Locate the cell with the specified text and output its [X, Y] center coordinate. 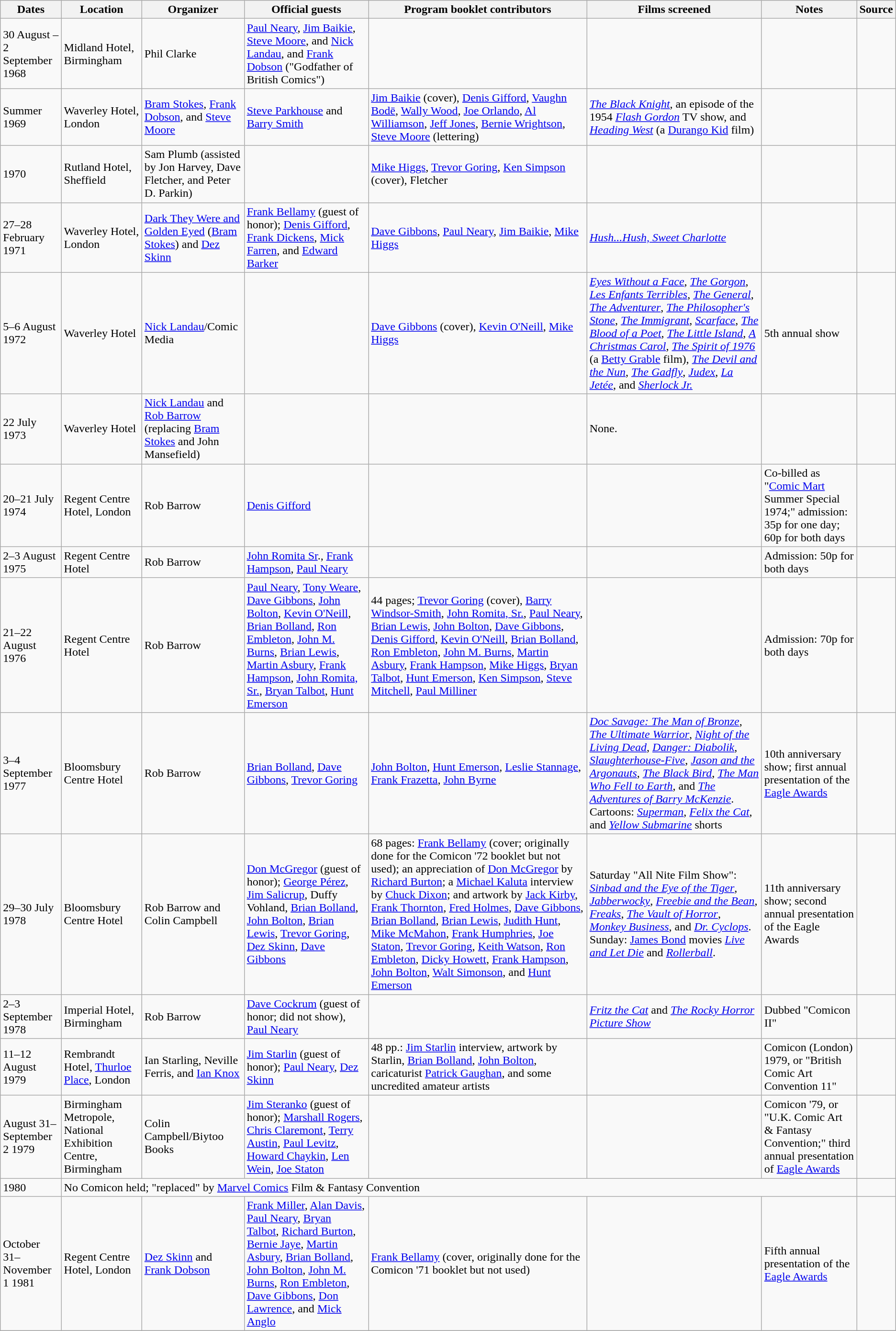
Paul Neary, Jim Baikie, Steve Moore, and Nick Landau, and Frank Dobson ("Godfather of British Comics") [306, 54]
Frank Bellamy (guest of honor); Denis Gifford, Frank Dickens, Mick Farren, and Edward Barker [306, 237]
Ian Starling, Neville Ferris, and Ian Knox [193, 1067]
Nick Landau/Comic Media [193, 333]
Sam Plumb (assisted by Jon Harvey, Dave Fletcher, and Peter D. Parkin) [193, 174]
Rutland Hotel, Sheffield [101, 174]
Dark They Were and Golden Eyed (Bram Stokes) and Dez Skinn [193, 237]
20–21 July 1974 [31, 505]
Denis Gifford [306, 505]
Rob Barrow and Colin Campbell [193, 914]
Dez Skinn and Frank Dobson [193, 1264]
Admission: 70p for both days [809, 645]
2–3 September 1978 [31, 1017]
Nick Landau and Rob Barrow(replacing Bram Stokes and John Mansefield) [193, 429]
30 August – 2 September 1968 [31, 54]
No Comicon held; "replaced" by Marvel Comics Film & Fantasy Convention [459, 1187]
Bram Stokes, Frank Dobson, and Steve Moore [193, 117]
5–6 August 1972 [31, 333]
Official guests [306, 10]
Dates [31, 10]
Dubbed "Comicon II" [809, 1017]
Colin Campbell/Biytoo Books [193, 1137]
29–30 July 1978 [31, 914]
Organizer [193, 10]
Mike Higgs, Trevor Goring, Ken Simpson (cover), Fletcher [478, 174]
Frank Bellamy (cover, originally done for the Comicon '71 booklet but not used) [478, 1264]
Hush...Hush, Sweet Charlotte [674, 237]
Comicon (London) 1979, or "British Comic Art Convention 11" [809, 1067]
John Bolton, Hunt Emerson, Leslie Stannage, Frank Frazetta, John Byrne [478, 773]
John Romita Sr., Frank Hampson, Paul Neary [306, 562]
27–28 February 1971 [31, 237]
August 31–September 2 1979 [31, 1137]
Brian Bolland, Dave Gibbons, Trevor Goring [306, 773]
None. [674, 429]
Admission: 50p for both days [809, 562]
1970 [31, 174]
Rembrandt Hotel, Thurloe Place, London [101, 1067]
Birmingham Metropole, National Exhibition Centre, Birmingham [101, 1137]
Program booklet contributors [478, 10]
2–3 August 1975 [31, 562]
Jim Starlin (guest of honor); Paul Neary, Dez Skinn [306, 1067]
22 July 1973 [31, 429]
Comicon '79, or "U.K. Comic Art & Fantasy Convention;" third annual presentation of Eagle Awards [809, 1137]
Dave Gibbons, Paul Neary, Jim Baikie, Mike Higgs [478, 237]
11th anniversary show; second annual presentation of the Eagle Awards [809, 914]
The Black Knight, an episode of the 1954 Flash Gordon TV show, and Heading West (a Durango Kid film) [674, 117]
Notes [809, 10]
Steve Parkhouse and Barry Smith [306, 117]
11–12 August 1979 [31, 1067]
Dave Cockrum (guest of honor; did not show), Paul Neary [306, 1017]
3–4 September 1977 [31, 773]
Jim Baikie (cover), Denis Gifford, Vaughn Bodē, Wally Wood, Joe Orlando, Al Williamson, Jeff Jones, Bernie Wrightson, Steve Moore (lettering) [478, 117]
Co-billed as "Comic Mart Summer Special 1974;" admission: 35p for one day; 60p for both days [809, 505]
October 31–November 1 1981 [31, 1264]
10th anniversary show; first annual presentation of the Eagle Awards [809, 773]
Location [101, 10]
Fritz the Cat and The Rocky Horror Picture Show [674, 1017]
1980 [31, 1187]
Dave Gibbons (cover), Kevin O'Neill, Mike Higgs [478, 333]
Jim Steranko (guest of honor); Marshall Rogers, Chris Claremont, Terry Austin, Paul Levitz, Howard Chaykin, Len Wein, Joe Staton [306, 1137]
48 pp.: Jim Starlin interview, artwork by Starlin, Brian Bolland, John Bolton, caricaturist Patrick Gaughan, and some uncredited amateur artists [478, 1067]
5th annual show [809, 333]
Fifth annual presentation of the Eagle Awards [809, 1264]
Imperial Hotel, Birmingham [101, 1017]
Source [876, 10]
Phil Clarke [193, 54]
Midland Hotel, Birmingham [101, 54]
Films screened [674, 10]
Summer 1969 [31, 117]
21–22 August 1976 [31, 645]
